Output the (X, Y) coordinate of the center of the cell containing the given text.  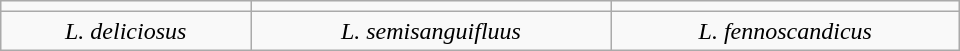
L. deliciosus (126, 31)
L. semisanguifluus (432, 31)
L. fennoscandicus (785, 31)
